Capture the cell that displays the provided text and extract its [X, Y] central coordinate. 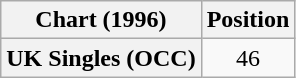
UK Singles (OCC) [101, 58]
Chart (1996) [101, 20]
Position [248, 20]
46 [248, 58]
